From the cell containing the given text, extract its center point as [X, Y] coordinate. 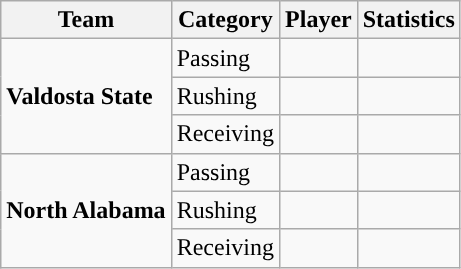
Statistics [408, 20]
Category [225, 20]
Team [86, 20]
Player [319, 20]
North Alabama [86, 210]
Valdosta State [86, 96]
